Detect which cell encompasses the target text, then output its [x, y] center coordinate. 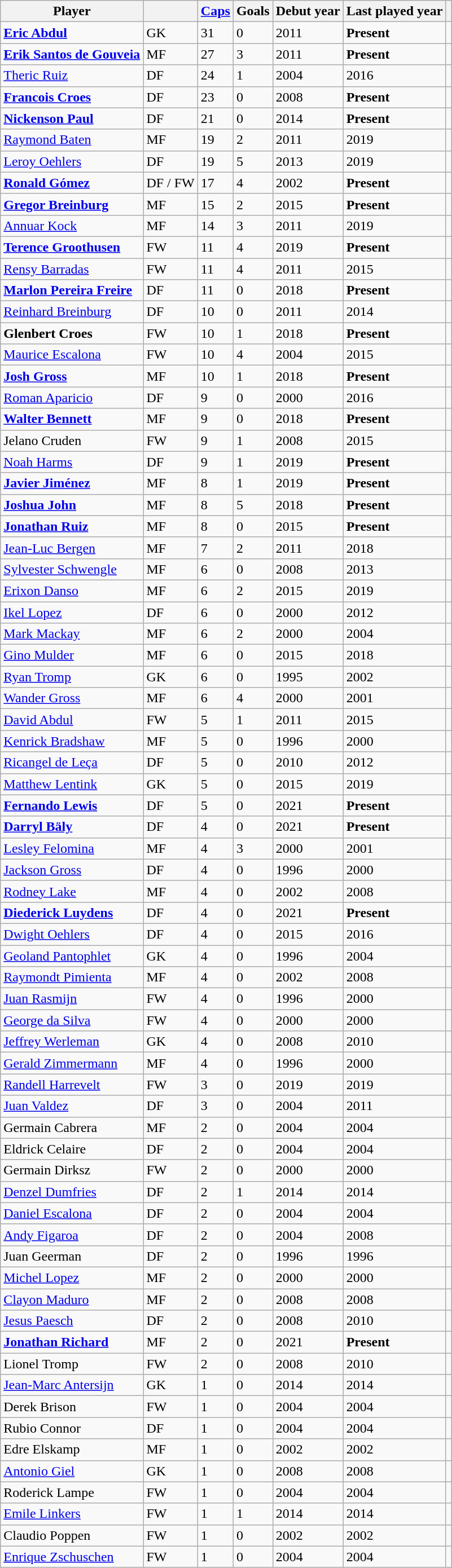
Matthew Lentink [72, 784]
Jesus Paesch [72, 1321]
Michel Lopez [72, 1278]
Terence Groothusen [72, 247]
Joshua John [72, 505]
Lesley Felomina [72, 848]
21 [216, 118]
Maurice Escalona [72, 355]
17 [216, 183]
Jean-Luc Bergen [72, 548]
Fernando Lewis [72, 805]
Leroy Oehlers [72, 161]
Juan Valdez [72, 1106]
15 [216, 204]
Clayon Maduro [72, 1299]
Rodney Lake [72, 891]
Jackson Gross [72, 870]
Edre Elskamp [72, 1450]
Nickenson Paul [72, 118]
David Abdul [72, 720]
Goals [253, 11]
Roderick Lampe [72, 1492]
Ryan Tromp [72, 677]
Jeffrey Werleman [72, 1042]
Sylvester Schwengle [72, 569]
George da Silva [72, 1020]
Francois Croes [72, 97]
Denzel Dumfries [72, 1192]
Erik Santos de Gouveia [72, 54]
Enrique Zschuschen [72, 1557]
23 [216, 97]
Germain Cabrera [72, 1127]
Eric Abdul [72, 33]
Ricangel de Leça [72, 763]
Raymond Baten [72, 140]
Reinhard Breinburg [72, 312]
Eldrick Celaire [72, 1149]
Jean-Marc Antersijn [72, 1385]
Ronald Gómez [72, 183]
Walter Bennett [72, 419]
Roman Aparicio [72, 398]
Last played year [394, 11]
14 [216, 226]
Geoland Pantophlet [72, 956]
Mark Mackay [72, 634]
Jonathan Richard [72, 1342]
Gino Mulder [72, 655]
Derek Brison [72, 1407]
Jelano Cruden [72, 441]
Caps [216, 11]
Annuar Kock [72, 226]
Kenrick Bradshaw [72, 741]
Randell Harrevelt [72, 1085]
Rubio Connor [72, 1428]
24 [216, 76]
Diederick Luydens [72, 913]
Germain Dirksz [72, 1170]
Marlon Pereira Freire [72, 290]
Jonathan Ruiz [72, 526]
Gregor Breinburg [72, 204]
Juan Geerman [72, 1256]
Lionel Tromp [72, 1364]
7 [216, 548]
Juan Rasmijn [72, 999]
Glenbert Croes [72, 333]
Josh Gross [72, 376]
27 [216, 54]
Ikel Lopez [72, 612]
Emile Linkers [72, 1514]
Javier Jiménez [72, 483]
Rensy Barradas [72, 269]
Andy Figaroa [72, 1235]
Antonio Giel [72, 1471]
DF / FW [170, 183]
31 [216, 33]
Debut year [308, 11]
Daniel Escalona [72, 1213]
1995 [308, 677]
Noah Harms [72, 462]
Raymondt Pimienta [72, 977]
Darryl Bäly [72, 827]
Dwight Oehlers [72, 934]
Wander Gross [72, 698]
Gerald Zimmermann [72, 1063]
Claudio Poppen [72, 1535]
Player [72, 11]
Theric Ruiz [72, 76]
Erixon Danso [72, 591]
